Find where the given text appears and provide that cell's center as [X, Y] coordinate. 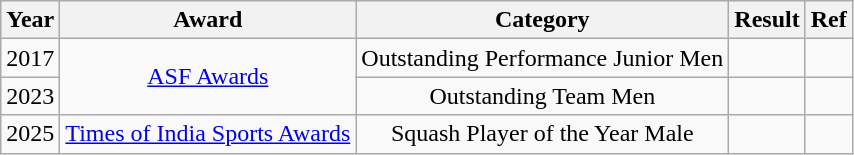
Year [30, 20]
Times of India Sports Awards [208, 134]
ASF Awards [208, 77]
Result [767, 20]
2017 [30, 58]
Category [542, 20]
Award [208, 20]
Outstanding Team Men [542, 96]
Squash Player of the Year Male [542, 134]
2023 [30, 96]
2025 [30, 134]
Ref [828, 20]
Outstanding Performance Junior Men [542, 58]
